Return the [x, y] coordinate for the center point of the cell that contains the specified text.  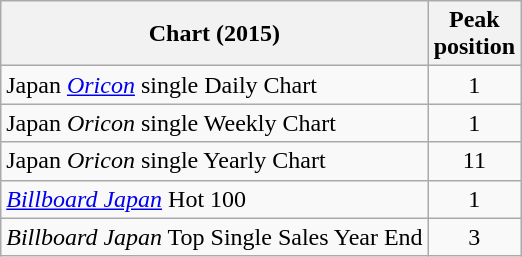
Chart (2015) [214, 34]
Japan Oricon single Yearly Chart [214, 161]
Japan Oricon single Daily Chart [214, 85]
Japan Oricon single Weekly Chart [214, 123]
Billboard Japan Hot 100 [214, 199]
Peakposition [474, 34]
11 [474, 161]
Billboard Japan Top Single Sales Year End [214, 237]
3 [474, 237]
